Detect which cell encompasses the target text, then output its [X, Y] center coordinate. 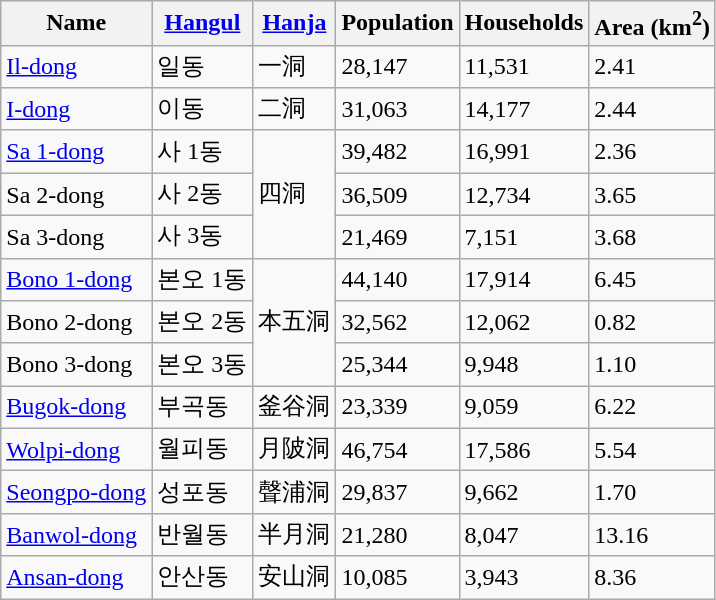
Hangul [202, 24]
10,085 [398, 578]
0.82 [652, 322]
11,531 [524, 66]
Name [76, 24]
Sa 3-dong [76, 238]
안산동 [202, 578]
32,562 [398, 322]
12,062 [524, 322]
14,177 [524, 110]
9,948 [524, 364]
17,586 [524, 450]
Ansan-dong [76, 578]
28,147 [398, 66]
46,754 [398, 450]
17,914 [524, 280]
사 2동 [202, 194]
이동 [202, 110]
16,991 [524, 152]
半月洞 [294, 534]
3.68 [652, 238]
사 3동 [202, 238]
Area (km2) [652, 24]
8,047 [524, 534]
사 1동 [202, 152]
25,344 [398, 364]
Population [398, 24]
Wolpi-dong [76, 450]
I-dong [76, 110]
Banwol-dong [76, 534]
6.45 [652, 280]
월피동 [202, 450]
36,509 [398, 194]
7,151 [524, 238]
부곡동 [202, 408]
일동 [202, 66]
21,280 [398, 534]
2.36 [652, 152]
二洞 [294, 110]
Bono 1-dong [76, 280]
13.16 [652, 534]
本五洞 [294, 322]
Seongpo-dong [76, 492]
9,059 [524, 408]
2.41 [652, 66]
23,339 [398, 408]
四洞 [294, 194]
39,482 [398, 152]
5.54 [652, 450]
Sa 1-dong [76, 152]
8.36 [652, 578]
釜谷洞 [294, 408]
聲浦洞 [294, 492]
一洞 [294, 66]
1.70 [652, 492]
Bono 3-dong [76, 364]
3,943 [524, 578]
44,140 [398, 280]
29,837 [398, 492]
반월동 [202, 534]
Sa 2-dong [76, 194]
본오 3동 [202, 364]
月陂洞 [294, 450]
9,662 [524, 492]
12,734 [524, 194]
Hanja [294, 24]
Households [524, 24]
3.65 [652, 194]
성포동 [202, 492]
Bono 2-dong [76, 322]
본오 1동 [202, 280]
6.22 [652, 408]
본오 2동 [202, 322]
21,469 [398, 238]
Bugok-dong [76, 408]
安山洞 [294, 578]
1.10 [652, 364]
31,063 [398, 110]
2.44 [652, 110]
Il-dong [76, 66]
